Detect which cell encompasses the target text, then output its [X, Y] center coordinate. 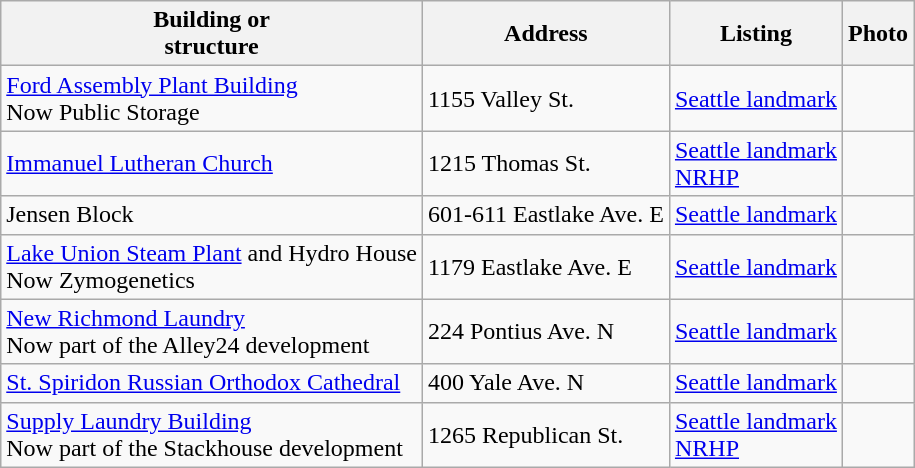
Address [546, 34]
1155 Valley St. [546, 98]
400 Yale Ave. N [546, 383]
1215 Thomas St. [546, 164]
Ford Assembly Plant BuildingNow Public Storage [212, 98]
224 Pontius Ave. N [546, 332]
Listing [756, 34]
1179 Eastlake Ave. E [546, 266]
Lake Union Steam Plant and Hydro HouseNow Zymogenetics [212, 266]
Building orstructure [212, 34]
Supply Laundry BuildingNow part of the Stackhouse development [212, 434]
601-611 Eastlake Ave. E [546, 215]
New Richmond LaundryNow part of the Alley24 development [212, 332]
Immanuel Lutheran Church [212, 164]
1265 Republican St. [546, 434]
Jensen Block [212, 215]
St. Spiridon Russian Orthodox Cathedral [212, 383]
Photo [878, 34]
